Identify which cell holds the provided text, then report its [X, Y] central coordinate. 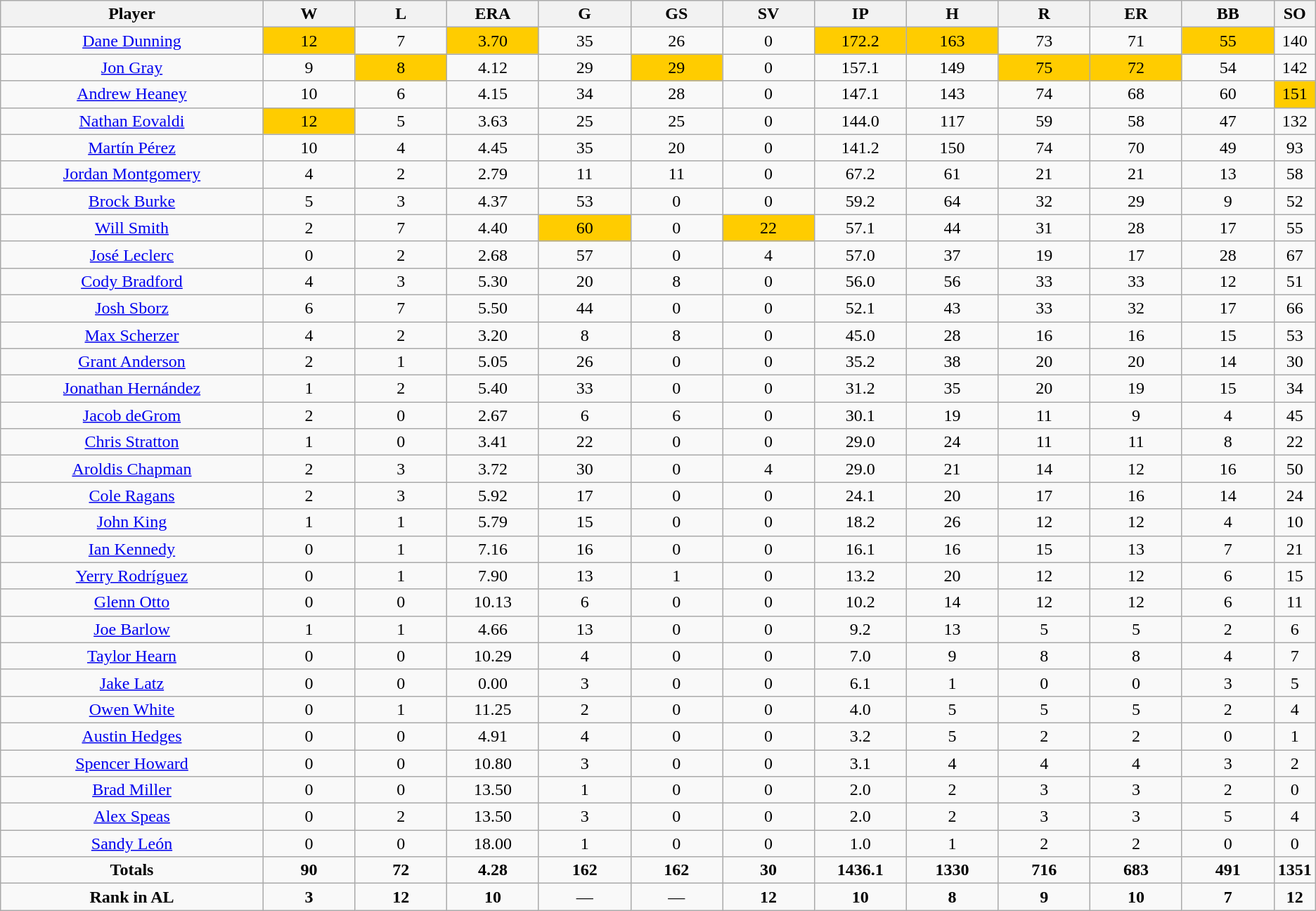
3.1 [860, 763]
Spencer Howard [132, 763]
93 [1295, 148]
Ian Kennedy [132, 549]
Sandy León [132, 844]
56 [952, 281]
43 [952, 308]
José Leclerc [132, 254]
67 [1295, 254]
45.0 [860, 335]
5.05 [493, 362]
Chris Stratton [132, 442]
117 [952, 121]
10.13 [493, 602]
68 [1136, 94]
163 [952, 41]
144.0 [860, 121]
Jake Latz [132, 683]
Nathan Eovaldi [132, 121]
0.00 [493, 683]
47 [1227, 121]
716 [1045, 870]
Brock Burke [132, 201]
1436.1 [860, 870]
66 [1295, 308]
Joe Barlow [132, 629]
70 [1136, 148]
31 [1045, 228]
1351 [1295, 870]
57.1 [860, 228]
5.50 [493, 308]
Owen White [132, 709]
3.2 [860, 736]
4.28 [493, 870]
3.20 [493, 335]
90 [309, 870]
143 [952, 94]
4.12 [493, 67]
37 [952, 254]
Will Smith [132, 228]
John King [132, 522]
W [309, 14]
57 [585, 254]
BB [1227, 14]
IP [860, 14]
5.40 [493, 389]
Josh Sborz [132, 308]
Grant Anderson [132, 362]
59 [1045, 121]
5.92 [493, 496]
10.80 [493, 763]
3.63 [493, 121]
1.0 [860, 844]
141.2 [860, 148]
683 [1136, 870]
4.0 [860, 709]
G [585, 14]
49 [1227, 148]
157.1 [860, 67]
Max Scherzer [132, 335]
59.2 [860, 201]
Austin Hedges [132, 736]
Alex Speas [132, 817]
52.1 [860, 308]
H [952, 14]
Andrew Heaney [132, 94]
L [401, 14]
4.40 [493, 228]
71 [1136, 41]
9.2 [860, 629]
5.79 [493, 522]
7.16 [493, 549]
Cody Bradford [132, 281]
50 [1295, 469]
ER [1136, 14]
Brad Miller [132, 790]
45 [1295, 415]
4.15 [493, 94]
7.0 [860, 656]
Yerry Rodríguez [132, 576]
18.2 [860, 522]
3.41 [493, 442]
491 [1227, 870]
Taylor Hearn [132, 656]
2.79 [493, 174]
SO [1295, 14]
10.29 [493, 656]
51 [1295, 281]
67.2 [860, 174]
Aroldis Chapman [132, 469]
56.0 [860, 281]
18.00 [493, 844]
54 [1227, 67]
30.1 [860, 415]
4.66 [493, 629]
24.1 [860, 496]
Totals [132, 870]
150 [952, 148]
Cole Ragans [132, 496]
Jonathan Hernández [132, 389]
3.72 [493, 469]
73 [1045, 41]
6.1 [860, 683]
Martín Pérez [132, 148]
4.37 [493, 201]
57.0 [860, 254]
151 [1295, 94]
64 [952, 201]
Jon Gray [132, 67]
13.2 [860, 576]
75 [1045, 67]
38 [952, 362]
172.2 [860, 41]
R [1045, 14]
2.67 [493, 415]
132 [1295, 121]
1330 [952, 870]
140 [1295, 41]
31.2 [860, 389]
SV [769, 14]
Jordan Montgomery [132, 174]
Rank in AL [132, 897]
52 [1295, 201]
149 [952, 67]
10.2 [860, 602]
Player [132, 14]
Dane Dunning [132, 41]
ERA [493, 14]
147.1 [860, 94]
Jacob deGrom [132, 415]
5.30 [493, 281]
2.68 [493, 254]
61 [952, 174]
GS [676, 14]
Glenn Otto [132, 602]
35.2 [860, 362]
142 [1295, 67]
3.70 [493, 41]
4.91 [493, 736]
4.45 [493, 148]
11.25 [493, 709]
16.1 [860, 549]
7.90 [493, 576]
